Extract the [x, y] coordinate from the center of the cell holding the provided text.  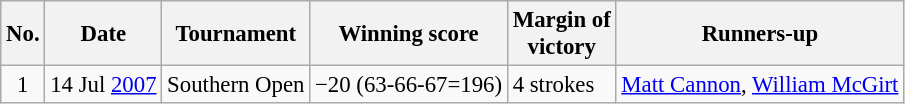
No. [23, 34]
Matt Cannon, William McGirt [760, 85]
−20 (63-66-67=196) [409, 85]
4 strokes [562, 85]
14 Jul 2007 [104, 85]
1 [23, 85]
Southern Open [236, 85]
Winning score [409, 34]
Tournament [236, 34]
Date [104, 34]
Margin ofvictory [562, 34]
Runners-up [760, 34]
